Determine the (x, y) coordinate at the center of the cell enclosing the given text.  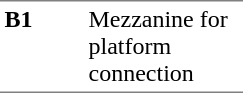
Mezzanine for platform connection (164, 46)
B1 (42, 46)
